Search for the cell housing the specified text and yield its [X, Y] center coordinate. 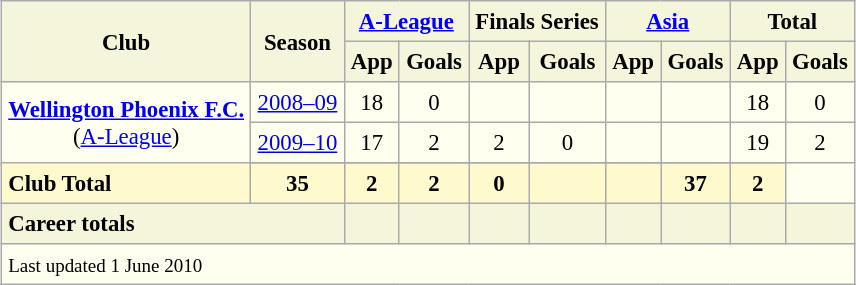
19 [758, 142]
Finals Series [538, 21]
37 [696, 183]
Last updated 1 June 2010 [428, 264]
17 [372, 142]
Club Total [126, 183]
Club [126, 42]
Total [792, 21]
Season [298, 42]
2009–10 [298, 142]
2008–09 [298, 102]
Asia [668, 21]
35 [298, 183]
A-League [406, 21]
Career totals [172, 223]
Wellington Phoenix F.C.(A-League) [126, 122]
